Output the [X, Y] coordinate of the center of the cell containing the given text.  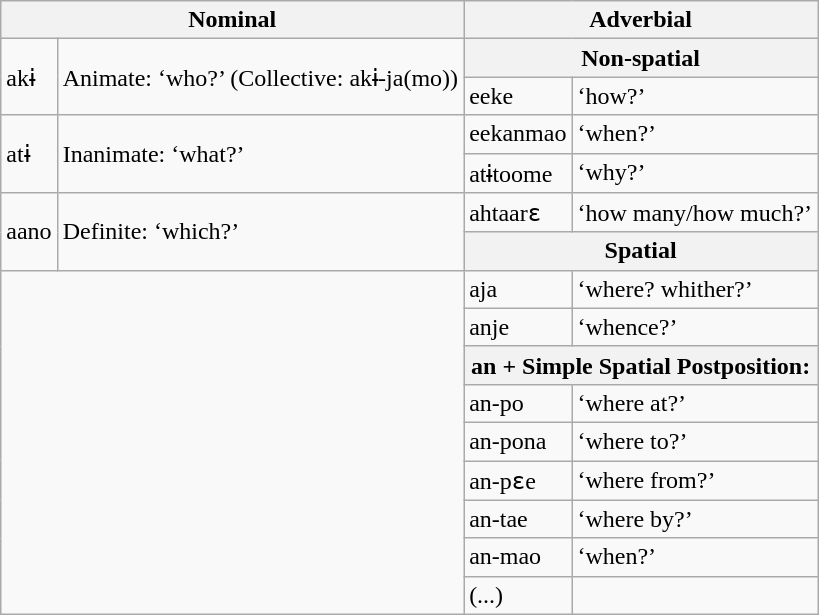
Nominal [232, 20]
Inanimate: ‘what?’ [260, 154]
an + Simple Spatial Postposition: [641, 365]
eeke [518, 96]
eekanmao [518, 134]
Definite: ‘which?’ [260, 232]
aja [518, 289]
akɨ [29, 77]
an-pɛe [518, 480]
Spatial [641, 251]
‘where by?’ [695, 519]
‘how?’ [695, 96]
‘where from?’ [695, 480]
ahtaarɛ [518, 213]
Animate: ‘who?’ (Collective: akɨ-ja(mo)) [260, 77]
‘where at?’ [695, 403]
Non-spatial [641, 58]
‘where to?’ [695, 441]
Adverbial [641, 20]
atɨ [29, 154]
anje [518, 327]
‘where? whither?’ [695, 289]
an-po [518, 403]
aano [29, 232]
‘whence?’ [695, 327]
an-pona [518, 441]
‘how many/how much?’ [695, 213]
(...) [518, 595]
an-mao [518, 557]
an-tae [518, 519]
atɨtoome [518, 173]
‘why?’ [695, 173]
